Pinpoint the cell where the given text exists, returning its (X, Y) midpoint coordinate. 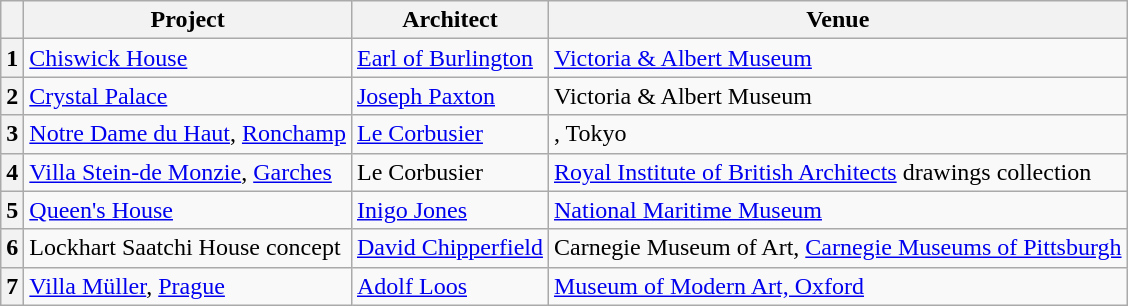
National Maritime Museum (838, 210)
Queen's House (188, 210)
7 (12, 286)
5 (12, 210)
Inigo Jones (450, 210)
Museum of Modern Art, Oxford (838, 286)
Venue (838, 20)
2 (12, 96)
Adolf Loos (450, 286)
Villa Stein-de Monzie, Garches (188, 172)
Chiswick House (188, 58)
Joseph Paxton (450, 96)
6 (12, 248)
Crystal Palace (188, 96)
David Chipperfield (450, 248)
Royal Institute of British Architects drawings collection (838, 172)
1 (12, 58)
Earl of Burlington (450, 58)
Architect (450, 20)
Notre Dame du Haut, Ronchamp (188, 134)
Project (188, 20)
3 (12, 134)
Lockhart Saatchi House concept (188, 248)
Villa Müller, Prague (188, 286)
4 (12, 172)
, Tokyo (838, 134)
Carnegie Museum of Art, Carnegie Museums of Pittsburgh (838, 248)
